Extract the (X, Y) coordinate from the center of the cell holding the provided text.  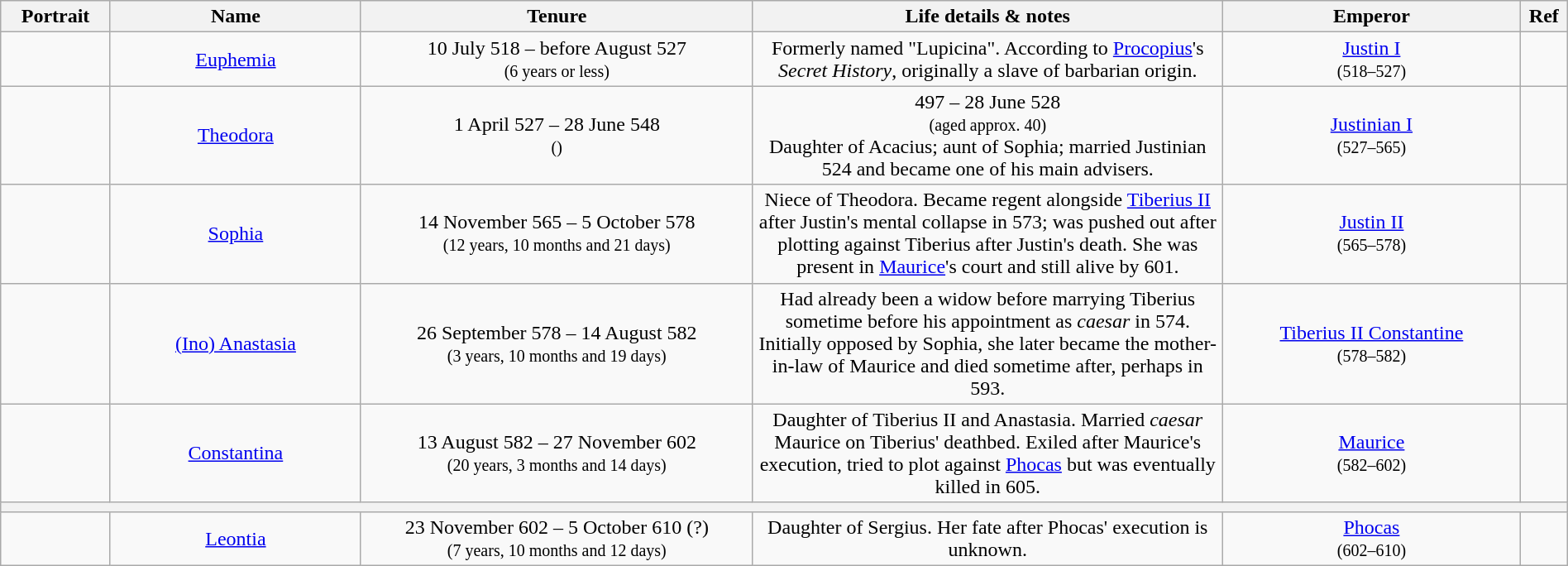
Emperor (1371, 17)
Phocas(602–610) (1371, 538)
Constantina (235, 453)
Tiberius II Constantine(578–582) (1371, 343)
Portrait (56, 17)
497 – 28 June 528(aged approx. 40)Daughter of Acacius; aunt of Sophia; married Justinian 524 and became one of his main advisers. (987, 136)
10 July 518 – before August 527(6 years or less) (557, 60)
23 November 602 – 5 October 610 (?)(7 years, 10 months and 12 days) (557, 538)
Sophia (235, 233)
Justin I(518–527) (1371, 60)
Maurice(582–602) (1371, 453)
Tenure (557, 17)
Leontia (235, 538)
Theodora (235, 136)
(Ino) Anastasia (235, 343)
Life details & notes (987, 17)
Daughter of Sergius. Her fate after Phocas' execution is unknown. (987, 538)
Euphemia (235, 60)
13 August 582 – 27 November 602(20 years, 3 months and 14 days) (557, 453)
Justin II(565–578) (1371, 233)
26 September 578 – 14 August 582(3 years, 10 months and 19 days) (557, 343)
1 April 527 – 28 June 548() (557, 136)
Formerly named "Lupicina". According to Procopius's Secret History, originally a slave of barbarian origin. (987, 60)
Ref (1543, 17)
Name (235, 17)
Justinian I(527–565) (1371, 136)
14 November 565 – 5 October 578(12 years, 10 months and 21 days) (557, 233)
